Return the [X, Y] coordinate for the center point of the cell that contains the specified text.  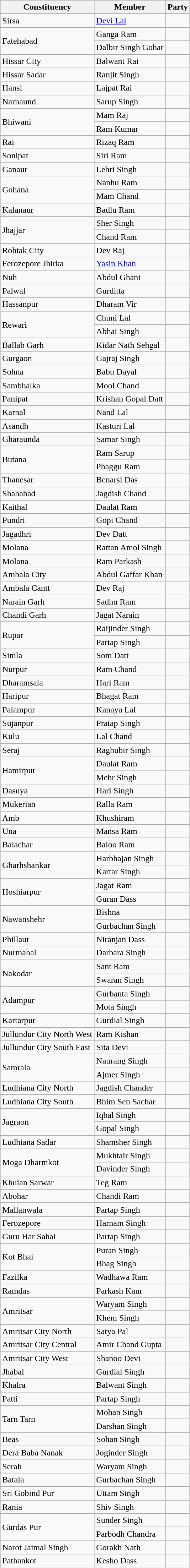
Parkash Kaur [130, 1291]
Raijinder Singh [130, 629]
Darshan Singh [130, 1426]
Samrala [47, 1068]
Ganga Ram [130, 34]
Kartarpur [47, 1020]
Mehr Singh [130, 777]
Palampur [47, 710]
Khem Singh [130, 1318]
Patti [47, 1399]
Siri Ram [130, 155]
Amritsar City North [47, 1331]
Khushiram [130, 818]
Butana [47, 460]
Sonipat [47, 155]
Lajpat Rai [130, 88]
Ludhiana City South [47, 1102]
Karnal [47, 413]
Darbara Singh [130, 953]
Som Datt [130, 656]
Asandh [47, 426]
Bishna [130, 912]
Ferozepore [47, 1223]
Baloo Ram [130, 845]
Ramdas [47, 1291]
Swaran Singh [130, 980]
Joginder Singh [130, 1453]
Nanhu Ram [130, 183]
Abdul Gaffar Khan [130, 574]
Balwant Singh [130, 1385]
Chandi Garh [47, 615]
Gurdas Pur [47, 1527]
Hansi [47, 88]
Mukerian [47, 804]
Raghubir Singh [130, 750]
Hari Singh [130, 791]
Amb [47, 818]
Ludhiana City North [47, 1088]
Mota Singh [130, 1007]
Jagat Narain [130, 615]
Pundri [47, 520]
Gohana [47, 190]
Abohar [47, 1196]
Amir Chand Gupta [130, 1345]
Satya Pal [130, 1331]
Narnaund [47, 102]
Kesho Dass [130, 1561]
Samar Singh [130, 439]
Davinder Singh [130, 1169]
Sirsa [47, 21]
Rania [47, 1507]
Gurgaon [47, 358]
Jagdish Chander [130, 1088]
Khuian Sarwar [47, 1182]
Jagraon [47, 1122]
Harnam Singh [130, 1223]
Una [47, 831]
Ralla Ram [130, 804]
Guran Dass [130, 899]
Sambhalka [47, 385]
Sadhu Ram [130, 602]
Gopal Singh [130, 1129]
Gurbanta Singh [130, 993]
Dalbir Singh Gohar [130, 48]
Narain Garh [47, 602]
Ajmer Singh [130, 1075]
Guru Har Sahai [47, 1236]
Ferozepore Jhirka [47, 264]
Amritsar [47, 1311]
Sujanpur [47, 723]
Dasuya [47, 791]
Teg Ram [130, 1182]
Kanaya Lal [130, 710]
Jhabal [47, 1372]
Narot Jaimal Singh [47, 1547]
Shamsher Singh [130, 1142]
Jullundur City North West [47, 1034]
Ram Sarup [130, 453]
Abdul Ghani [130, 277]
Jagat Ram [130, 885]
Jhajjar [47, 230]
Bhiwani [47, 122]
Benarsi Das [130, 480]
Simla [47, 656]
Member [130, 7]
Rewari [47, 324]
Niranjan Dass [130, 939]
Sunder Singh [130, 1520]
Hamirpur [47, 770]
Dev Datt [130, 534]
Ballab Garh [47, 345]
Gajraj Singh [130, 358]
Pathankot [47, 1561]
Kidar Nath Sehgal [130, 345]
Moga Dharmkot [47, 1162]
Tarn Tarn [47, 1419]
Hoshiarpur [47, 892]
Nurpur [47, 669]
Hassanpur [47, 304]
Nawanshehr [47, 919]
Puran Singh [130, 1250]
Kartar Singh [130, 872]
Parbodh Chandra [130, 1534]
Sri Gobind Pur [47, 1493]
Serah [47, 1466]
Lehri Singh [130, 169]
Batala [47, 1480]
Ambala Cantt [47, 588]
Ram Kishan [130, 1034]
Kulu [47, 737]
Nurmahal [47, 953]
Ram Parkash [130, 561]
Devi Lal [130, 21]
Sarup Singh [130, 102]
Nuh [47, 277]
Balachar [47, 845]
Badlu Ram [130, 210]
Uttam Singh [130, 1493]
Dharamsala [47, 683]
Mohan Singh [130, 1412]
Mansa Ram [130, 831]
Palwal [47, 291]
Seraj [47, 750]
Kaithal [47, 507]
Beas [47, 1439]
Rai [47, 142]
Chand Ram [130, 237]
Lal Chand [130, 737]
Khalra [47, 1385]
Dera Baba Nanak [47, 1453]
Gharaunda [47, 439]
Abhai Singh [130, 331]
Gharhshankar [47, 865]
Phillaur [47, 939]
Amritsar City West [47, 1358]
Haripur [47, 696]
Jagadhri [47, 534]
Rattan Amol Singh [130, 547]
Sher Singh [130, 223]
Sita Devi [130, 1048]
Ram Chand [130, 669]
Naurang Singh [130, 1061]
Gurditta [130, 291]
Babu Dayal [130, 372]
Nakodar [47, 973]
Dharam Vir [130, 304]
Kalanaur [47, 210]
Jullundur City South East [47, 1048]
Gopi Chand [130, 520]
Bhagat Ram [130, 696]
Party [178, 7]
Gorakh Nath [130, 1547]
Ambala City [47, 574]
Fatehabad [47, 41]
Chuni Lal [130, 318]
Iqbal Singh [130, 1115]
Shanoo Devi [130, 1358]
Nand Lal [130, 413]
Panipat [47, 399]
Mukhtair Singh [130, 1155]
Sohna [47, 372]
Mool Chand [130, 385]
Rupar [47, 635]
Fazilka [47, 1277]
Constituency [47, 7]
Ranjit Singh [130, 75]
Balwant Rai [130, 61]
Rohtak City [47, 250]
Sant Ram [130, 966]
Mallanwala [47, 1209]
Kot Bhai [47, 1257]
Mam Chand [130, 196]
Ludhiana Sadar [47, 1142]
Chandi Ram [130, 1196]
Bhim Sen Sachar [130, 1102]
Hissar City [47, 61]
Sohan Singh [130, 1439]
Shahabad [47, 493]
Pratap Singh [130, 723]
Bhag Singh [130, 1264]
Adampur [47, 1000]
Krishan Gopal Datt [130, 399]
Wadhawa Ram [130, 1277]
Jagdish Chand [130, 493]
Shiv Singh [130, 1507]
Kasturi Lal [130, 426]
Mam Raj [130, 115]
Thanesar [47, 480]
Phaggu Ram [130, 466]
Rizaq Ram [130, 142]
Ganaur [47, 169]
Hari Ram [130, 683]
Harbhajan Singh [130, 858]
Amritsar City Central [47, 1345]
Hissar Sadar [47, 75]
Yasin Khan [130, 264]
Ram Kumar [130, 129]
